Extract the [x, y] coordinate from the center of the cell holding the provided text.  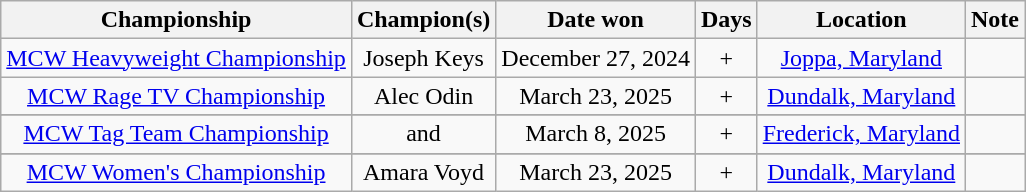
Joppa, Maryland [861, 58]
Note [996, 20]
Date won [596, 20]
Champion(s) [423, 20]
Days [726, 20]
Championship [176, 20]
Frederick, Maryland [861, 134]
and [423, 134]
December 27, 2024 [596, 58]
Amara Voyd [423, 172]
MCW Heavyweight Championship [176, 58]
Joseph Keys [423, 58]
MCW Women's Championship [176, 172]
MCW Rage TV Championship [176, 96]
Alec Odin [423, 96]
Location [861, 20]
March 8, 2025 [596, 134]
MCW Tag Team Championship [176, 134]
